Locate the cell with the specified text and output its (x, y) center coordinate. 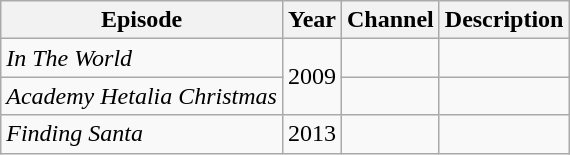
Description (504, 20)
Channel (391, 20)
Episode (142, 20)
Academy Hetalia Christmas (142, 96)
Finding Santa (142, 134)
2013 (312, 134)
In The World (142, 58)
Year (312, 20)
2009 (312, 77)
